Pinpoint the cell where the given text exists, returning its [x, y] midpoint coordinate. 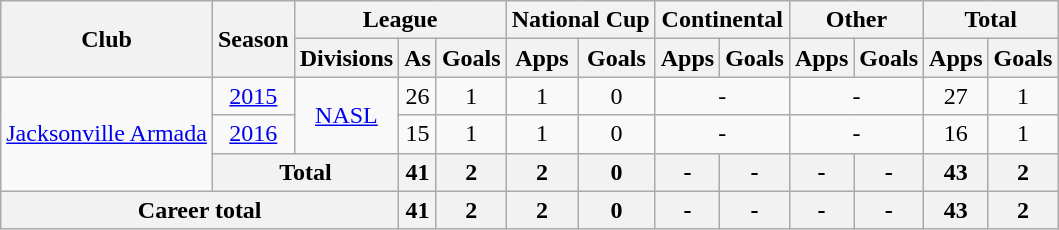
15 [418, 134]
Continental [722, 20]
Jacksonville Armada [107, 134]
16 [956, 134]
Club [107, 39]
Other [856, 20]
Career total [200, 210]
National Cup [580, 20]
League [400, 20]
NASL [346, 115]
27 [956, 96]
26 [418, 96]
2015 [253, 96]
As [418, 58]
2016 [253, 134]
Divisions [346, 58]
Season [253, 39]
